Identify which cell holds the provided text, then report its [X, Y] central coordinate. 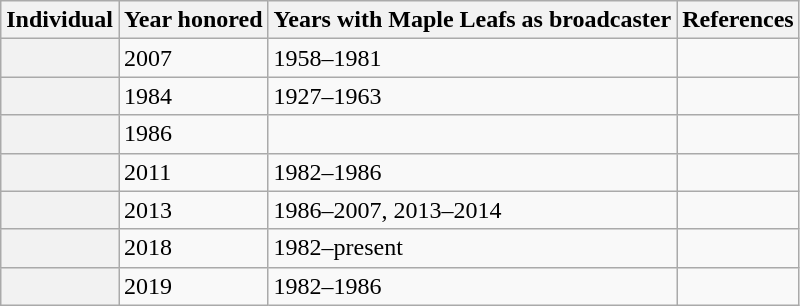
2007 [194, 58]
Year honored [194, 20]
References [738, 20]
2018 [194, 248]
Years with Maple Leafs as broadcaster [472, 20]
1982–present [472, 248]
Individual [60, 20]
1984 [194, 96]
2013 [194, 210]
1986–2007, 2013–2014 [472, 210]
2011 [194, 172]
2019 [194, 286]
1927–1963 [472, 96]
1958–1981 [472, 58]
1986 [194, 134]
